Output the [x, y] coordinate of the center of the cell containing the given text.  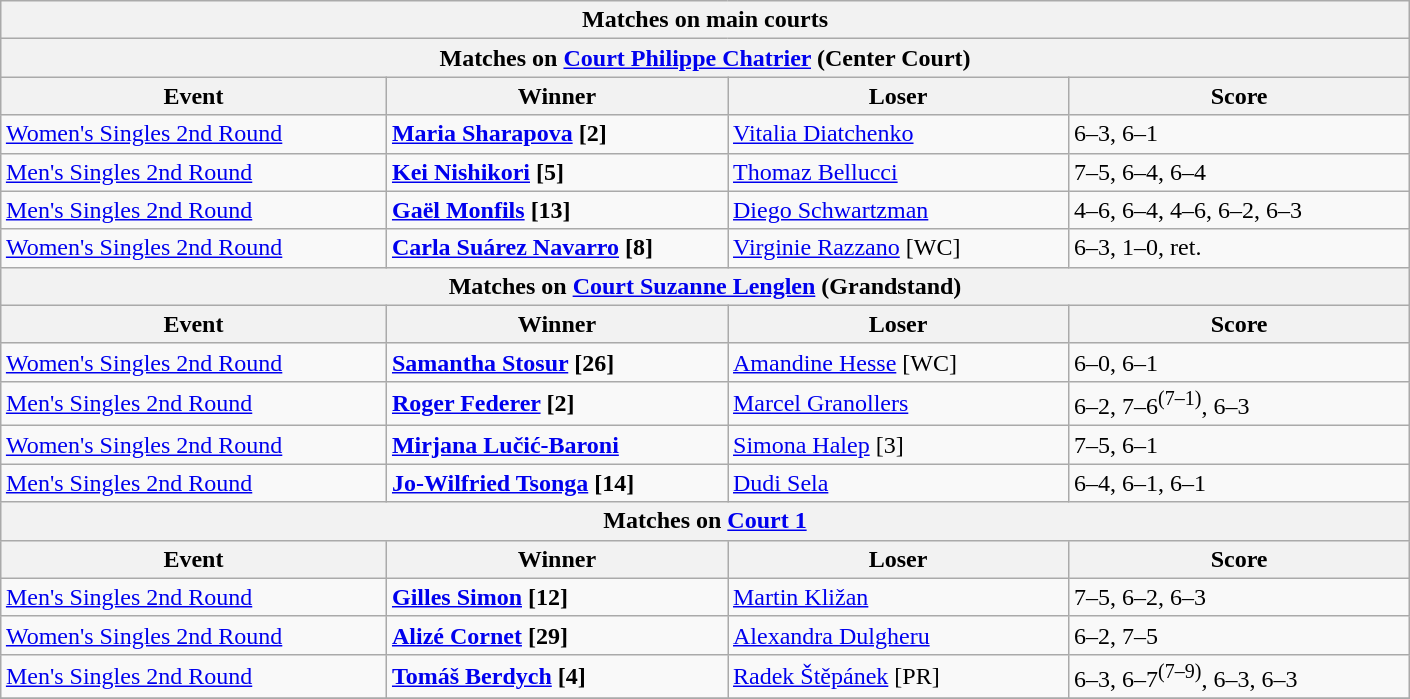
Radek Štěpánek [PR] [898, 676]
Alexandra Dulgheru [898, 635]
Simona Halep [3] [898, 445]
Diego Schwartzman [898, 210]
4–6, 6–4, 4–6, 6–2, 6–3 [1240, 210]
7–5, 6–1 [1240, 445]
Thomaz Bellucci [898, 172]
Jo-Wilfried Tsonga [14] [556, 483]
Gaël Monfils [13] [556, 210]
6–3, 1–0, ret. [1240, 248]
Kei Nishikori [5] [556, 172]
Dudi Sela [898, 483]
Virginie Razzano [WC] [898, 248]
Maria Sharapova [2] [556, 134]
6–3, 6–7(7–9), 6–3, 6–3 [1240, 676]
Matches on Court Philippe Chatrier (Center Court) [704, 58]
Martin Kližan [898, 597]
7–5, 6–2, 6–3 [1240, 597]
Tomáš Berdych [4] [556, 676]
Mirjana Lučić-Baroni [556, 445]
6–3, 6–1 [1240, 134]
6–4, 6–1, 6–1 [1240, 483]
6–2, 7–6(7–1), 6–3 [1240, 404]
Roger Federer [2] [556, 404]
Amandine Hesse [WC] [898, 362]
6–2, 7–5 [1240, 635]
Matches on Court Suzanne Lenglen (Grandstand) [704, 286]
Gilles Simon [12] [556, 597]
Matches on main courts [704, 20]
Carla Suárez Navarro [8] [556, 248]
7–5, 6–4, 6–4 [1240, 172]
Samantha Stosur [26] [556, 362]
Alizé Cornet [29] [556, 635]
Matches on Court 1 [704, 521]
Vitalia Diatchenko [898, 134]
Marcel Granollers [898, 404]
6–0, 6–1 [1240, 362]
